For the text-containing cell, return its midpoint in (x, y) coordinate format. 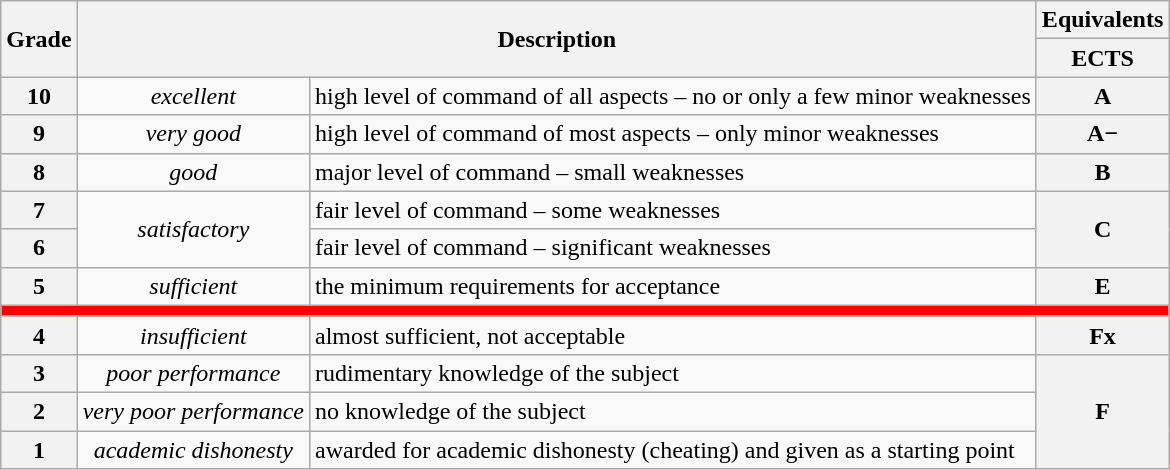
7 (39, 210)
fair level of command – significant weaknesses (672, 248)
sufficient (193, 286)
Equivalents (1102, 20)
3 (39, 373)
8 (39, 172)
satisfactory (193, 229)
good (193, 172)
academic dishonesty (193, 449)
Description (556, 39)
insufficient (193, 335)
ECTS (1102, 58)
2 (39, 411)
no knowledge of the subject (672, 411)
poor performance (193, 373)
9 (39, 134)
A (1102, 96)
excellent (193, 96)
Grade (39, 39)
5 (39, 286)
F (1102, 411)
awarded for academic dishonesty (cheating) and given as a starting point (672, 449)
B (1102, 172)
E (1102, 286)
A− (1102, 134)
high level of command of most aspects – only minor weaknesses (672, 134)
fair level of command – some weaknesses (672, 210)
very poor performance (193, 411)
C (1102, 229)
Fx (1102, 335)
10 (39, 96)
4 (39, 335)
high level of command of all aspects – no or only a few minor weaknesses (672, 96)
the minimum requirements for acceptance (672, 286)
1 (39, 449)
6 (39, 248)
almost sufficient, not acceptable (672, 335)
very good (193, 134)
rudimentary knowledge of the subject (672, 373)
major level of command – small weaknesses (672, 172)
